Provide the (X, Y) coordinate of the cell's center where the given text is located.  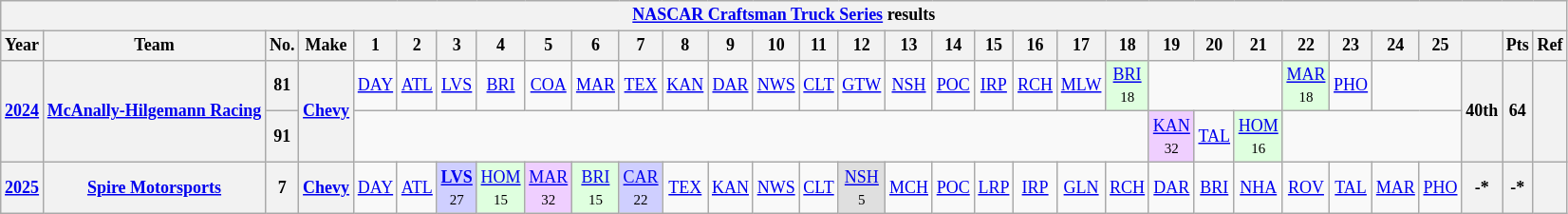
40th (1483, 110)
15 (994, 46)
LRP (994, 187)
MCH (909, 187)
8 (685, 46)
KAN32 (1171, 137)
LVS27 (457, 187)
23 (1352, 46)
5 (549, 46)
GLN (1080, 187)
HOM16 (1259, 137)
Pts (1519, 46)
13 (909, 46)
64 (1519, 110)
24 (1395, 46)
17 (1080, 46)
NSH (909, 86)
Spire Motorsports (154, 187)
91 (283, 137)
CAR22 (641, 187)
14 (953, 46)
21 (1259, 46)
19 (1171, 46)
10 (776, 46)
Team (154, 46)
NASCAR Craftsman Truck Series results (784, 15)
2024 (23, 110)
Year (23, 46)
COA (549, 86)
3 (457, 46)
MAR32 (549, 187)
Make (327, 46)
BRI18 (1128, 86)
81 (283, 86)
LVS (457, 86)
HOM15 (501, 187)
GTW (862, 86)
ROV (1306, 187)
NSH5 (862, 187)
12 (862, 46)
2 (417, 46)
22 (1306, 46)
MLW (1080, 86)
Ref (1550, 46)
9 (731, 46)
1 (375, 46)
25 (1441, 46)
BRI15 (596, 187)
NHA (1259, 187)
McAnally-Hilgemann Racing (154, 110)
18 (1128, 46)
11 (818, 46)
16 (1036, 46)
6 (596, 46)
2025 (23, 187)
MAR18 (1306, 86)
No. (283, 46)
4 (501, 46)
20 (1214, 46)
